Output the (x, y) coordinate of the center of the cell containing the given text.  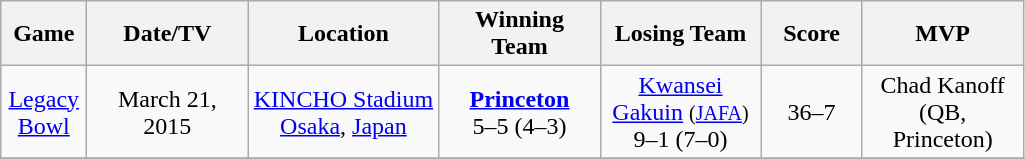
Legacy Bowl (44, 112)
36–7 (812, 112)
Chad Kanoff(QB, Princeton) (942, 112)
March 21, 2015 (168, 112)
Game (44, 34)
Score (812, 34)
Winning Team (520, 34)
KINCHO StadiumOsaka, Japan (344, 112)
MVP (942, 34)
Losing Team (680, 34)
Date/TV (168, 34)
Princeton5–5 (4–3) (520, 112)
Location (344, 34)
Kwansei Gakuin (JAFA)9–1 (7–0) (680, 112)
